Return [x, y] of the center of cell containing provided text 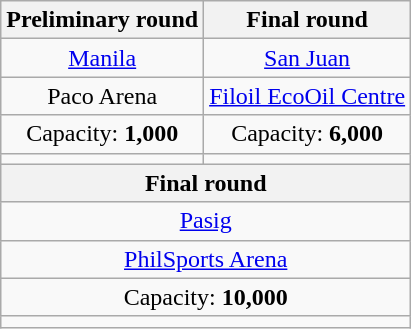
Preliminary round [102, 20]
Paco Arena [102, 96]
PhilSports Arena [206, 259]
San Juan [308, 58]
Capacity: 10,000 [206, 297]
Pasig [206, 221]
Capacity: 6,000 [308, 134]
Capacity: 1,000 [102, 134]
Manila [102, 58]
Filoil EcoOil Centre [308, 96]
